Capture the cell that displays the provided text and extract its [X, Y] central coordinate. 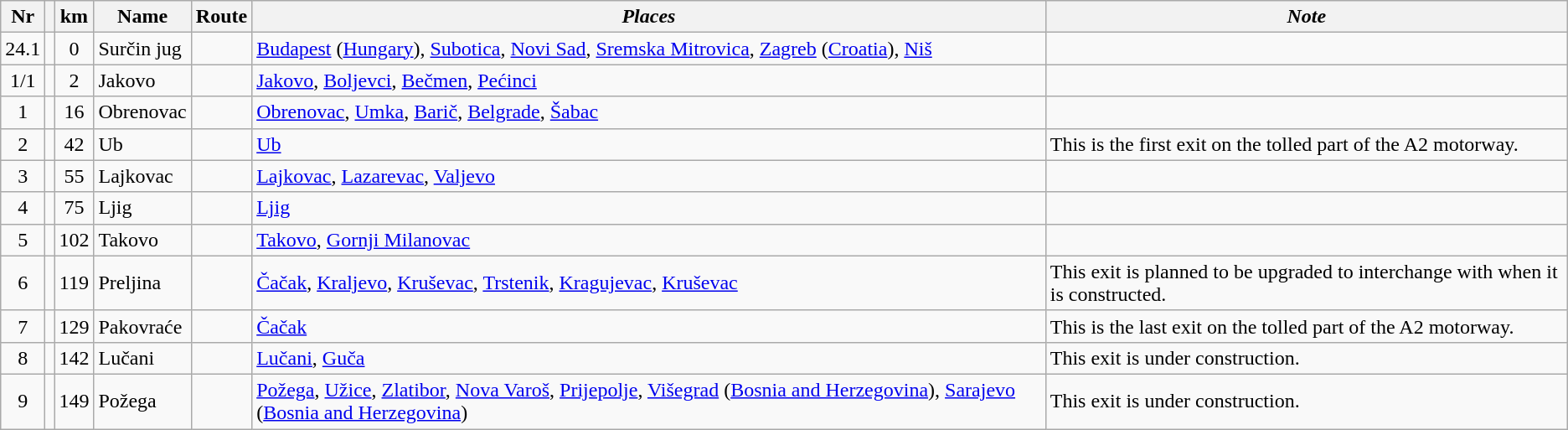
1/1 [23, 80]
9 [23, 401]
Places [649, 17]
Obrenovac [142, 112]
This exit is planned to be upgraded to interchange with when it is constructed. [1307, 283]
Lajkovac [142, 176]
Jakovo [142, 80]
Lučani [142, 358]
75 [74, 208]
Lajkovac, Lazarevac, Valjevo [649, 176]
16 [74, 112]
8 [23, 358]
This is the first exit on the tolled part of the A2 motorway. [1307, 144]
149 [74, 401]
Note [1307, 17]
0 [74, 49]
42 [74, 144]
Surčin jug [142, 49]
Požega [142, 401]
Jakovo, Boljevci, Bečmen, Pećinci [649, 80]
119 [74, 283]
Obrenovac, Umka, Barič, Belgrade, Šabac [649, 112]
1 [23, 112]
Route [221, 17]
6 [23, 283]
Čačak, Kraljevo, Kruševac, Trstenik, Kragujevac, Kruševac [649, 283]
55 [74, 176]
Name [142, 17]
Takovo [142, 240]
Pakovraće [142, 326]
3 [23, 176]
km [74, 17]
4 [23, 208]
Budapest (Hungary), Subotica, Novi Sad, Sremska Mitrovica, Zagreb (Croatia), Niš [649, 49]
Takovo, Gornji Milanovac [649, 240]
Čačak [649, 326]
7 [23, 326]
Nr [23, 17]
Lučani, Guča [649, 358]
Preljina [142, 283]
Požega, Užice, Zlatibor, Nova Varoš, Prijepolje, Višegrad (Bosnia and Herzegovina), Sarajevo (Bosnia and Herzegovina) [649, 401]
102 [74, 240]
This is the last exit on the tolled part of the A2 motorway. [1307, 326]
142 [74, 358]
24.1 [23, 49]
129 [74, 326]
5 [23, 240]
